Provide the (X, Y) coordinate of the cell's center where the given text is located.  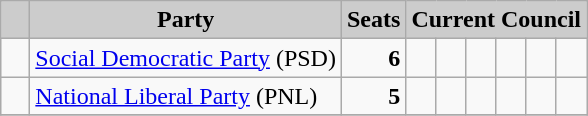
Party (186, 20)
Current Council (496, 20)
National Liberal Party (PNL) (186, 96)
6 (373, 58)
Social Democratic Party (PSD) (186, 58)
Seats (373, 20)
5 (373, 96)
